For the text-containing cell, return its midpoint in [X, Y] coordinate format. 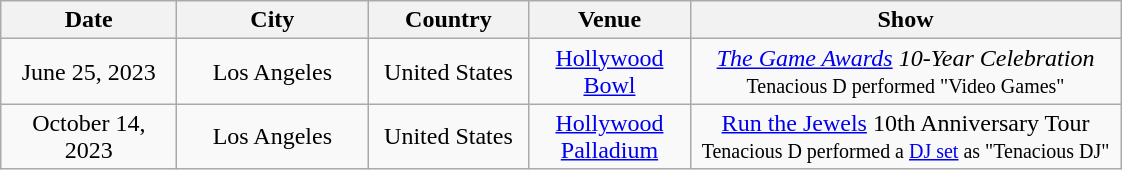
City [272, 20]
Venue [610, 20]
Show [906, 20]
Run the Jewels 10th Anniversary TourTenacious D performed a DJ set as "Tenacious DJ" [906, 136]
Hollywood Bowl [610, 72]
October 14, 2023 [89, 136]
Country [448, 20]
June 25, 2023 [89, 72]
Date [89, 20]
The Game Awards 10-Year CelebrationTenacious D performed "Video Games" [906, 72]
Hollywood Palladium [610, 136]
